Return (X, Y) of the center of cell containing provided text 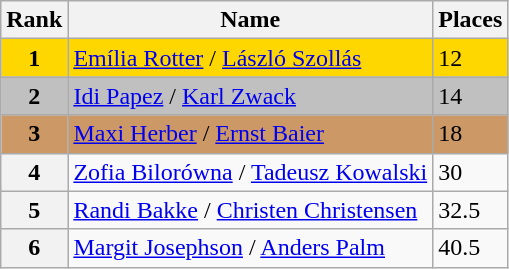
Name (250, 20)
12 (470, 58)
Idi Papez / Karl Zwack (250, 96)
40.5 (470, 248)
6 (34, 248)
32.5 (470, 210)
5 (34, 210)
Zofia Bilorówna / Tadeusz Kowalski (250, 172)
2 (34, 96)
14 (470, 96)
Maxi Herber / Ernst Baier (250, 134)
Rank (34, 20)
Margit Josephson / Anders Palm (250, 248)
Randi Bakke / Christen Christensen (250, 210)
18 (470, 134)
4 (34, 172)
1 (34, 58)
30 (470, 172)
Places (470, 20)
Emília Rotter / László Szollás (250, 58)
3 (34, 134)
